Return (x, y) of the center of cell containing provided text 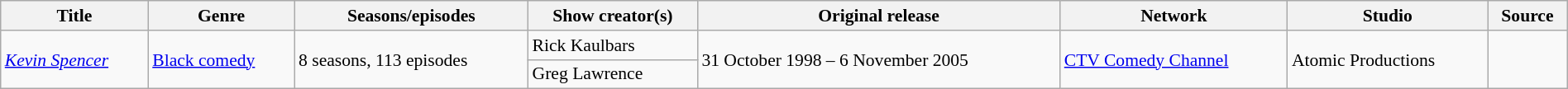
Studio (1388, 16)
Genre (222, 16)
Greg Lawrence (614, 74)
Seasons/episodes (412, 16)
Atomic Productions (1388, 59)
8 seasons, 113 episodes (412, 59)
Rick Kaulbars (614, 45)
Title (74, 16)
Network (1174, 16)
Kevin Spencer (74, 59)
Original release (878, 16)
31 October 1998 – 6 November 2005 (878, 59)
Show creator(s) (614, 16)
Source (1528, 16)
Black comedy (222, 59)
CTV Comedy Channel (1174, 59)
